Search for the cell housing the specified text and yield its (X, Y) center coordinate. 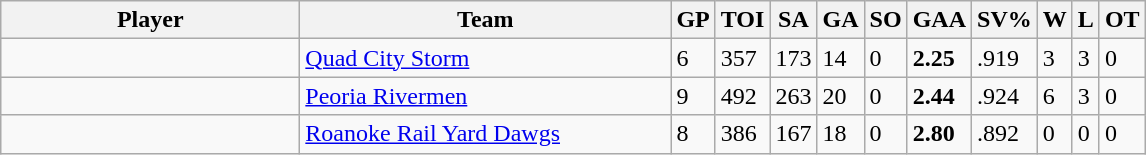
SV% (1005, 20)
18 (840, 134)
386 (742, 134)
9 (693, 96)
167 (794, 134)
.892 (1005, 134)
Roanoke Rail Yard Dawgs (486, 134)
492 (742, 96)
Peoria Rivermen (486, 96)
TOI (742, 20)
SO (886, 20)
GAA (939, 20)
8 (693, 134)
.919 (1005, 58)
Quad City Storm (486, 58)
263 (794, 96)
357 (742, 58)
GA (840, 20)
2.80 (939, 134)
GP (693, 20)
2.25 (939, 58)
SA (794, 20)
L (1086, 20)
Team (486, 20)
2.44 (939, 96)
Player (150, 20)
W (1054, 20)
14 (840, 58)
.924 (1005, 96)
OT (1122, 20)
20 (840, 96)
173 (794, 58)
